Locate the cell with the specified text and output its [x, y] center coordinate. 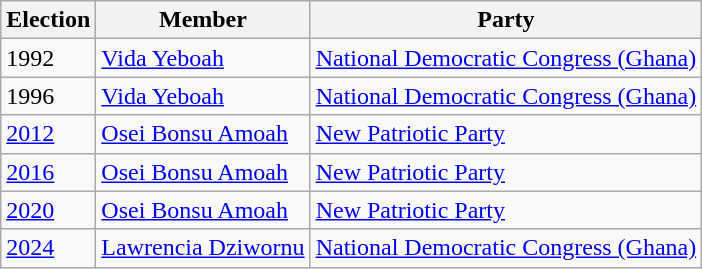
1992 [48, 58]
2012 [48, 134]
2024 [48, 248]
Election [48, 20]
2016 [48, 172]
2020 [48, 210]
Party [506, 20]
Lawrencia Dziwornu [203, 248]
Member [203, 20]
1996 [48, 96]
